For the text-containing cell, return its midpoint in [x, y] coordinate format. 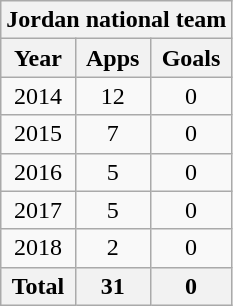
2016 [38, 172]
2014 [38, 96]
7 [112, 134]
12 [112, 96]
2018 [38, 248]
2 [112, 248]
31 [112, 286]
Jordan national team [116, 20]
Goals [191, 58]
Total [38, 286]
2015 [38, 134]
Apps [112, 58]
Year [38, 58]
2017 [38, 210]
